Identify which cell holds the provided text, then report its [x, y] central coordinate. 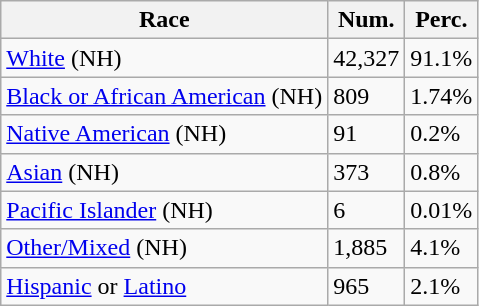
0.8% [442, 172]
Perc. [442, 20]
2.1% [442, 286]
White (NH) [164, 58]
Other/Mixed (NH) [164, 248]
965 [366, 286]
91.1% [442, 58]
4.1% [442, 248]
0.01% [442, 210]
Native American (NH) [164, 134]
1.74% [442, 96]
0.2% [442, 134]
Pacific Islander (NH) [164, 210]
Race [164, 20]
809 [366, 96]
42,327 [366, 58]
1,885 [366, 248]
Num. [366, 20]
91 [366, 134]
6 [366, 210]
373 [366, 172]
Asian (NH) [164, 172]
Hispanic or Latino [164, 286]
Black or African American (NH) [164, 96]
